Find where the given text appears and provide that cell's center as (X, Y) coordinate. 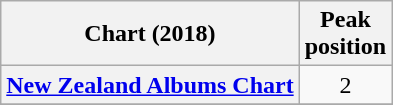
Chart (2018) (150, 34)
New Zealand Albums Chart (150, 85)
2 (345, 85)
Peakposition (345, 34)
